Locate the cell with the specified text and output its (X, Y) center coordinate. 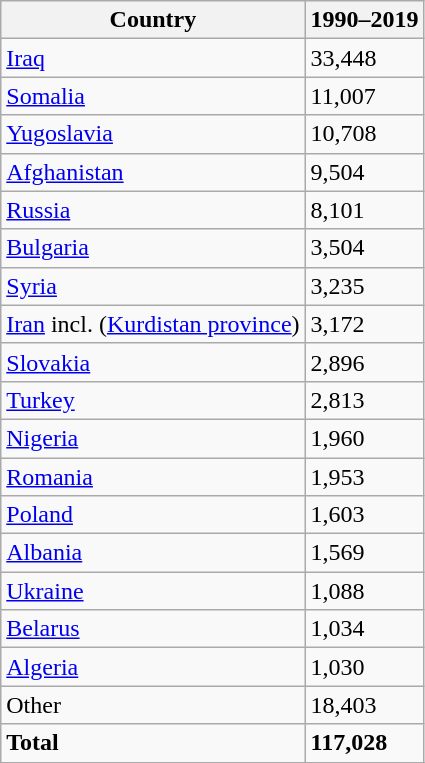
117,028 (364, 743)
3,504 (364, 248)
Total (153, 743)
1,569 (364, 553)
3,172 (364, 324)
Ukraine (153, 591)
8,101 (364, 210)
Iran incl. (Kurdistan province) (153, 324)
1,960 (364, 438)
2,813 (364, 400)
Country (153, 20)
Iraq (153, 58)
Syria (153, 286)
Nigeria (153, 438)
Algeria (153, 667)
Turkey (153, 400)
1,034 (364, 629)
Albania (153, 553)
Slovakia (153, 362)
Somalia (153, 96)
Other (153, 705)
Afghanistan (153, 172)
Poland (153, 515)
18,403 (364, 705)
2,896 (364, 362)
Belarus (153, 629)
10,708 (364, 134)
3,235 (364, 286)
33,448 (364, 58)
1,953 (364, 477)
9,504 (364, 172)
Russia (153, 210)
Yugoslavia (153, 134)
11,007 (364, 96)
1,088 (364, 591)
Romania (153, 477)
Bulgaria (153, 248)
1990–2019 (364, 20)
1,030 (364, 667)
1,603 (364, 515)
